Scan for the cell matching the given text and deliver its (x, y) coordinate at center. 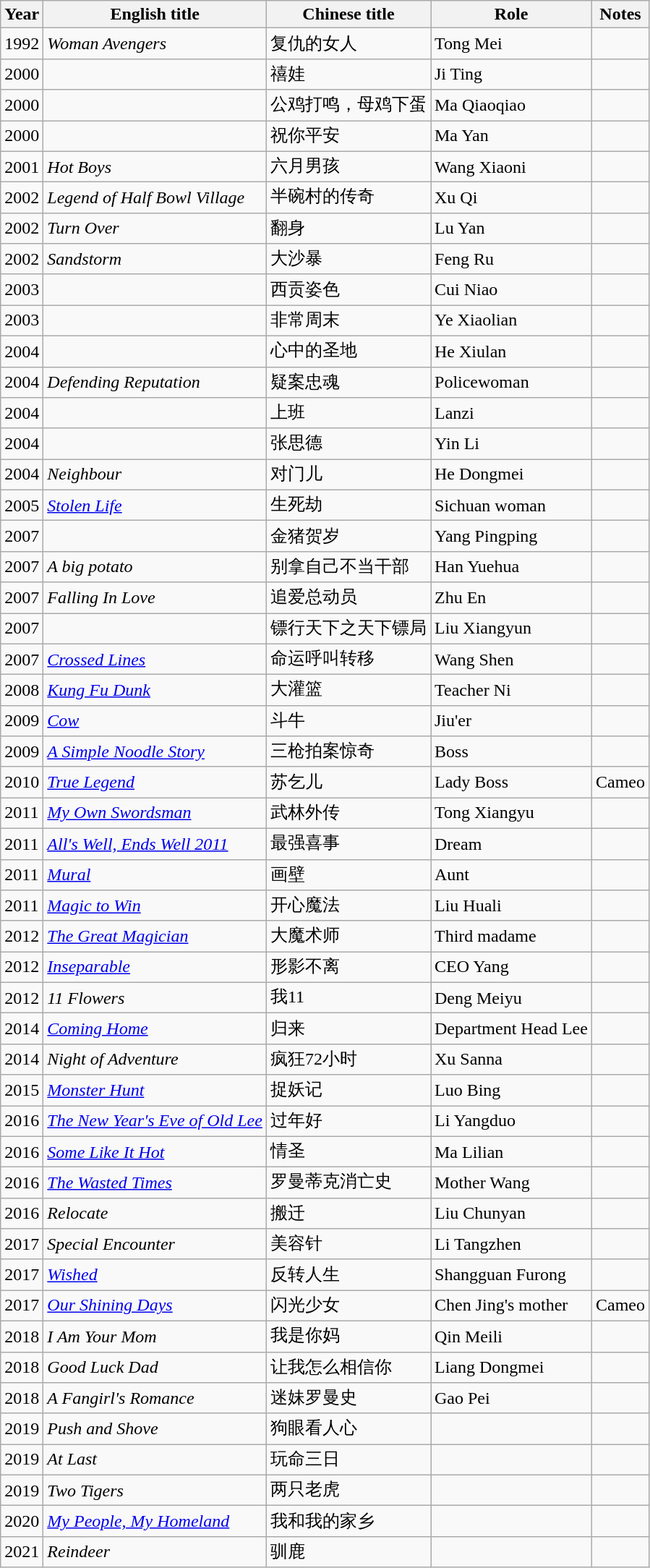
Li Tangzhen (512, 1244)
对门儿 (348, 474)
Magic to Win (155, 906)
Mother Wang (512, 1183)
Good Luck Dad (155, 1367)
Luo Bing (512, 1091)
Sichuan woman (512, 505)
True Legend (155, 783)
形影不离 (348, 968)
张思德 (348, 444)
English title (155, 14)
禧娃 (348, 74)
追爱总动员 (348, 597)
Chen Jing's mother (512, 1306)
心中的圣地 (348, 351)
2001 (22, 166)
Falling In Love (155, 597)
开心魔法 (348, 906)
2010 (22, 783)
Xu Qi (512, 198)
六月男孩 (348, 166)
画壁 (348, 875)
Tong Xiangyu (512, 813)
Mural (155, 875)
2021 (22, 1552)
Ma Lilian (512, 1151)
金猪贺岁 (348, 537)
Third madame (512, 936)
Night of Adventure (155, 1059)
Feng Ru (512, 259)
斗牛 (348, 720)
Ji Ting (512, 74)
Hot Boys (155, 166)
Deng Meiyu (512, 998)
2015 (22, 1091)
My Own Swordsman (155, 813)
Chinese title (348, 14)
Han Yuehua (512, 567)
半碗村的传奇 (348, 198)
At Last (155, 1460)
Woman Avengers (155, 43)
让我怎么相信你 (348, 1367)
He Xiulan (512, 351)
Policewoman (512, 382)
Liang Dongmei (512, 1367)
Coming Home (155, 1028)
Special Encounter (155, 1244)
非常周末 (348, 321)
Yang Pingping (512, 537)
A Simple Noodle Story (155, 752)
Monster Hunt (155, 1091)
Stolen Life (155, 505)
Our Shining Days (155, 1306)
反转人生 (348, 1274)
1992 (22, 43)
Wished (155, 1274)
两只老虎 (348, 1490)
Dream (512, 843)
祝你平安 (348, 136)
Qin Meili (512, 1337)
Role (512, 14)
Ma Yan (512, 136)
Reindeer (155, 1552)
Relocate (155, 1214)
公鸡打鸣，母鸡下蛋 (348, 106)
我是你妈 (348, 1337)
All's Well, Ends Well 2011 (155, 843)
捉妖记 (348, 1091)
Some Like It Hot (155, 1151)
Notes (620, 14)
Aunt (512, 875)
The Wasted Times (155, 1183)
CEO Yang (512, 968)
上班 (348, 414)
Two Tigers (155, 1490)
命运呼叫转移 (348, 660)
Turn Over (155, 229)
闪光少女 (348, 1306)
Lanzi (512, 414)
大魔术师 (348, 936)
Legend of Half Bowl Village (155, 198)
Yin Li (512, 444)
三枪拍案惊奇 (348, 752)
Liu Chunyan (512, 1214)
Wang Shen (512, 660)
Inseparable (155, 968)
大灌篮 (348, 690)
Zhu En (512, 597)
驯鹿 (348, 1552)
疑案忠魂 (348, 382)
苏乞儿 (348, 783)
翻身 (348, 229)
Department Head Lee (512, 1028)
Kung Fu Dunk (155, 690)
I Am Your Mom (155, 1337)
Crossed Lines (155, 660)
搬迁 (348, 1214)
Cui Niao (512, 289)
Ma Qiaoqiao (512, 106)
西贡姿色 (348, 289)
Cow (155, 720)
罗曼蒂克消亡史 (348, 1183)
Li Yangduo (512, 1121)
大沙暴 (348, 259)
He Dongmei (512, 474)
Lady Boss (512, 783)
Lu Yan (512, 229)
Gao Pei (512, 1399)
2005 (22, 505)
Shangguan Furong (512, 1274)
Neighbour (155, 474)
My People, My Homeland (155, 1522)
我和我的家乡 (348, 1522)
Liu Xiangyun (512, 629)
Jiu'er (512, 720)
美容针 (348, 1244)
The New Year's Eve of Old Lee (155, 1121)
我11 (348, 998)
镖行天下之天下镖局 (348, 629)
归来 (348, 1028)
Tong Mei (512, 43)
过年好 (348, 1121)
武林外传 (348, 813)
2008 (22, 690)
复仇的女人 (348, 43)
The Great Magician (155, 936)
迷妹罗曼史 (348, 1399)
2020 (22, 1522)
Ye Xiaolian (512, 321)
生死劫 (348, 505)
A big potato (155, 567)
Liu Huali (512, 906)
11 Flowers (155, 998)
别拿自己不当干部 (348, 567)
疯狂72小时 (348, 1059)
Teacher Ni (512, 690)
A Fangirl's Romance (155, 1399)
Boss (512, 752)
Xu Sanna (512, 1059)
Wang Xiaoni (512, 166)
Defending Reputation (155, 382)
Sandstorm (155, 259)
玩命三日 (348, 1460)
情圣 (348, 1151)
Year (22, 14)
狗眼看人心 (348, 1429)
最强喜事 (348, 843)
Push and Shove (155, 1429)
